Search for the cell housing the specified text and yield its (X, Y) center coordinate. 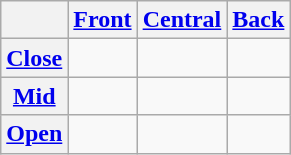
Front (102, 20)
Central (182, 20)
Open (34, 134)
Close (34, 58)
Back (258, 20)
Mid (34, 96)
